Find where the given text appears and provide that cell's center as (x, y) coordinate. 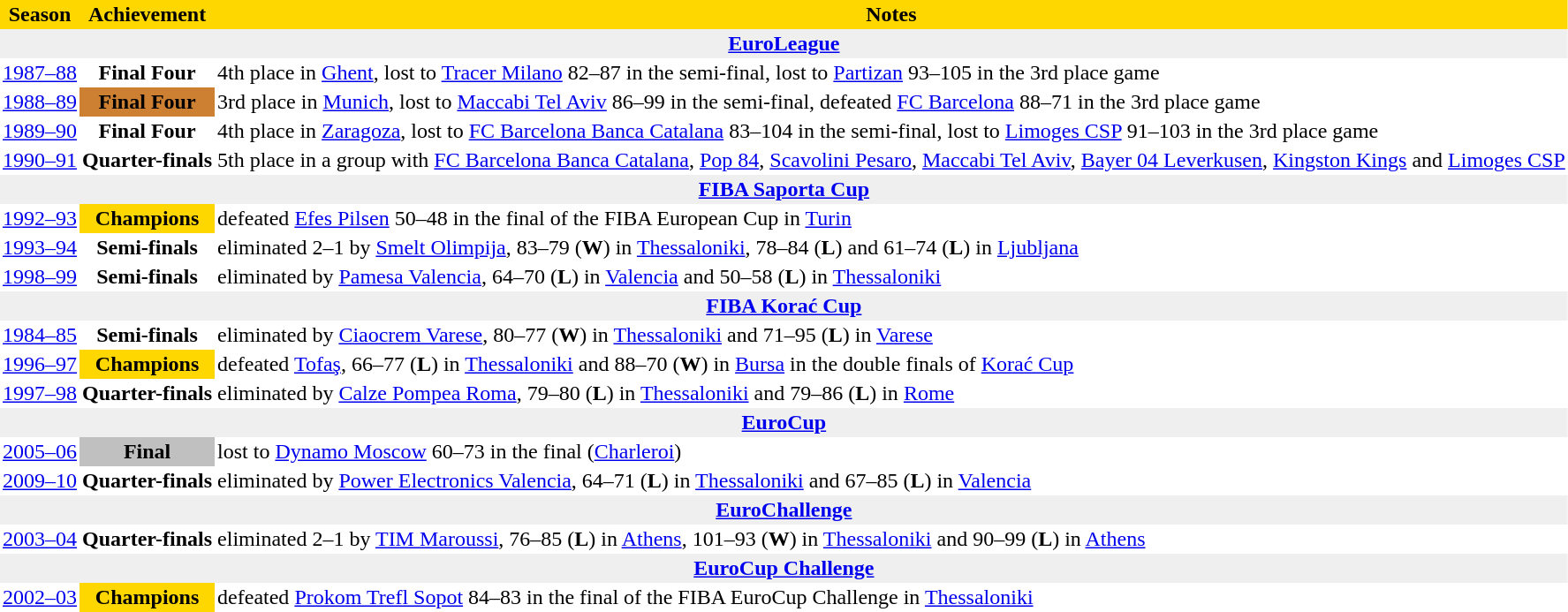
2003–04 (40, 539)
2005–06 (40, 452)
EuroCup Challenge (784, 569)
1988–89 (40, 102)
eliminated by Calze Pompea Roma, 79–80 (L) in Thessaloniki and 79–86 (L) in Rome (891, 394)
eliminated 2–1 by Smelt Olimpija, 83–79 (W) in Thessaloniki, 78–84 (L) and 61–74 (L) in Ljubljana (891, 247)
defeated Tofaş, 66–77 (L) in Thessaloniki and 88–70 (W) in Bursa in the double finals of Korać Cup (891, 364)
Achievement (147, 14)
eliminated by Ciaocrem Varese, 80–77 (W) in Thessaloniki and 71–95 (L) in Varese (891, 336)
3rd place in Munich, lost to Maccabi Tel Aviv 86–99 in the semi-final, defeated FC Barcelona 88–71 in the 3rd place game (891, 102)
eliminated by Pamesa Valencia, 64–70 (L) in Valencia and 50–58 (L) in Thessaloniki (891, 277)
defeated Efes Pilsen 50–48 in the final of the FIBA European Cup in Turin (891, 219)
defeated Prokom Trefl Sopot 84–83 in the final of the FIBA EuroCup Challenge in Thessaloniki (891, 597)
2009–10 (40, 480)
FIBA Korać Cup (784, 306)
EuroLeague (784, 44)
1992–93 (40, 219)
eliminated 2–1 by TIM Maroussi, 76–85 (L) in Athens, 101–93 (W) in Thessaloniki and 90–99 (L) in Athens (891, 539)
Final (147, 452)
1996–97 (40, 364)
1989–90 (40, 131)
2002–03 (40, 597)
1998–99 (40, 277)
Season (40, 14)
1990–91 (40, 161)
4th place in Ghent, lost to Tracer Milano 82–87 in the semi-final, lost to Partizan 93–105 in the 3rd place game (891, 72)
4th place in Zaragoza, lost to FC Barcelona Banca Catalana 83–104 in the semi-final, lost to Limoges CSP 91–103 in the 3rd place game (891, 131)
1997–98 (40, 394)
1984–85 (40, 336)
FIBA Saporta Cup (784, 189)
Notes (891, 14)
1987–88 (40, 72)
EuroCup (784, 422)
eliminated by Power Electronics Valencia, 64–71 (L) in Thessaloniki and 67–85 (L) in Valencia (891, 480)
lost to Dynamo Moscow 60–73 in the final (Charleroi) (891, 452)
1993–94 (40, 247)
EuroChallenge (784, 510)
